Search for the cell housing the specified text and yield its [X, Y] center coordinate. 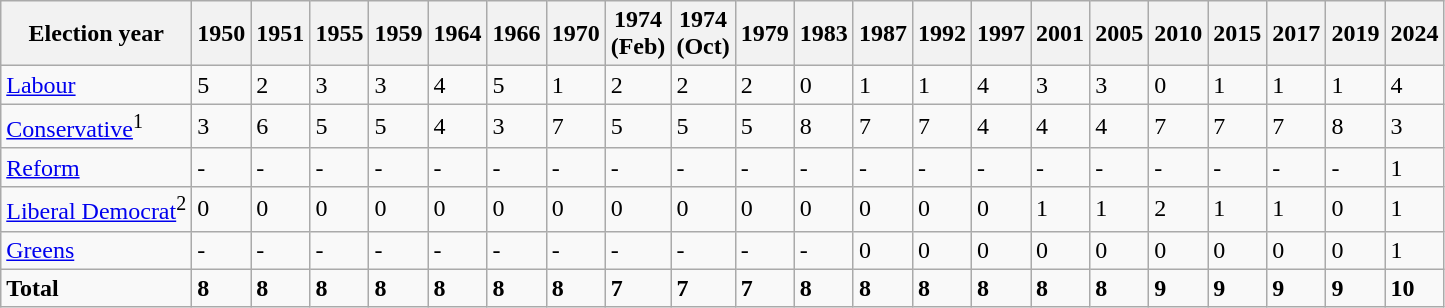
1974(Feb) [638, 34]
1950 [222, 34]
1987 [882, 34]
2010 [1178, 34]
1997 [1002, 34]
2019 [1356, 34]
2017 [1296, 34]
Labour [96, 85]
Liberal Democrat2 [96, 208]
6 [280, 126]
Conservative1 [96, 126]
Total [96, 288]
1992 [942, 34]
2015 [1238, 34]
2024 [1414, 34]
Reform [96, 167]
1964 [458, 34]
1983 [824, 34]
2005 [1120, 34]
10 [1414, 288]
1951 [280, 34]
Greens [96, 250]
1979 [764, 34]
Election year [96, 34]
2001 [1060, 34]
1966 [516, 34]
1970 [576, 34]
1974(Oct) [703, 34]
1959 [398, 34]
1955 [340, 34]
